Pinpoint the cell where the given text exists, returning its [X, Y] midpoint coordinate. 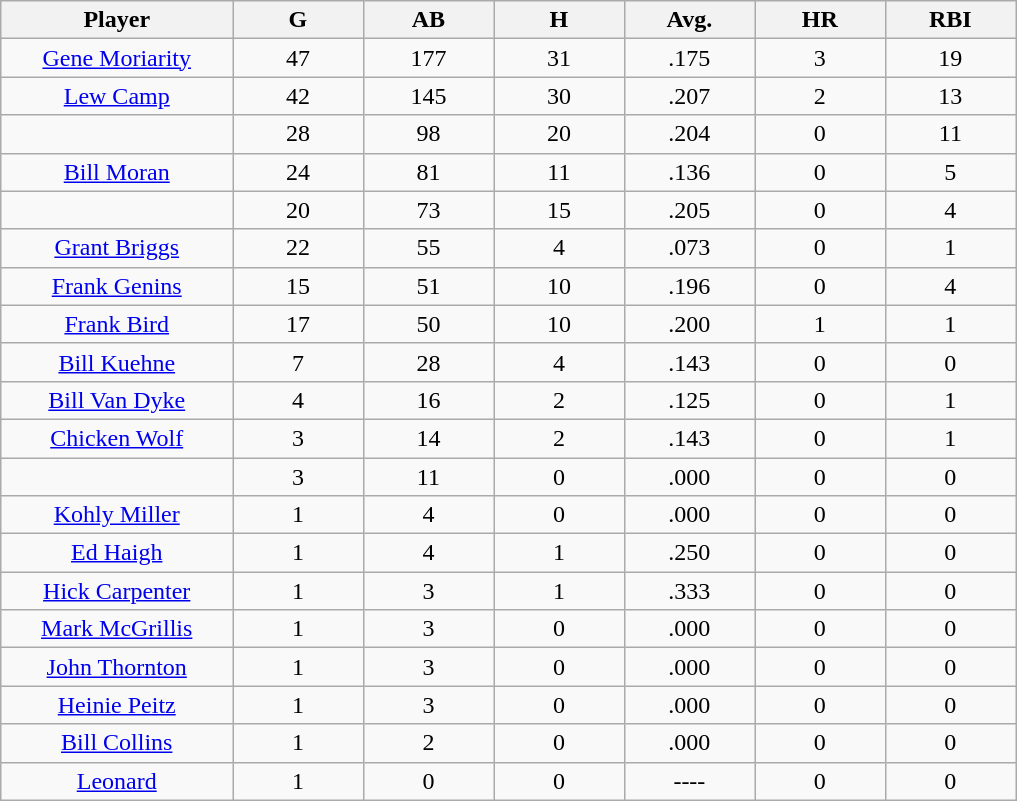
Lew Camp [117, 96]
24 [298, 172]
.250 [689, 553]
Bill Van Dyke [117, 400]
G [298, 20]
Kohly Miller [117, 515]
Grant Briggs [117, 248]
98 [428, 134]
.200 [689, 324]
Leonard [117, 781]
.073 [689, 248]
Bill Collins [117, 743]
22 [298, 248]
30 [559, 96]
Mark McGrillis [117, 629]
.204 [689, 134]
17 [298, 324]
Hick Carpenter [117, 591]
55 [428, 248]
---- [689, 781]
.333 [689, 591]
Frank Bird [117, 324]
Ed Haigh [117, 553]
Avg. [689, 20]
Chicken Wolf [117, 438]
.205 [689, 210]
.175 [689, 58]
42 [298, 96]
13 [950, 96]
Frank Genins [117, 286]
Player [117, 20]
Bill Moran [117, 172]
.136 [689, 172]
AB [428, 20]
145 [428, 96]
.196 [689, 286]
19 [950, 58]
Bill Kuehne [117, 362]
RBI [950, 20]
.125 [689, 400]
John Thornton [117, 667]
31 [559, 58]
50 [428, 324]
H [559, 20]
16 [428, 400]
81 [428, 172]
5 [950, 172]
51 [428, 286]
HR [820, 20]
7 [298, 362]
Gene Moriarity [117, 58]
47 [298, 58]
14 [428, 438]
Heinie Peitz [117, 705]
.207 [689, 96]
177 [428, 58]
73 [428, 210]
